Return the [X, Y] coordinate for the center point of the cell that contains the specified text.  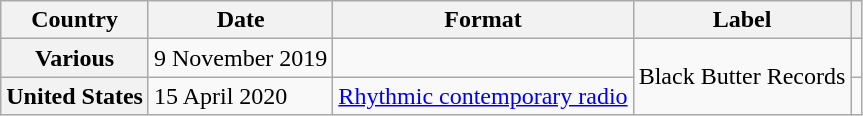
United States [75, 96]
Country [75, 20]
Rhythmic contemporary radio [483, 96]
9 November 2019 [240, 58]
Label [742, 20]
15 April 2020 [240, 96]
Black Butter Records [742, 77]
Format [483, 20]
Various [75, 58]
Date [240, 20]
